Search for the cell housing the specified text and yield its (x, y) center coordinate. 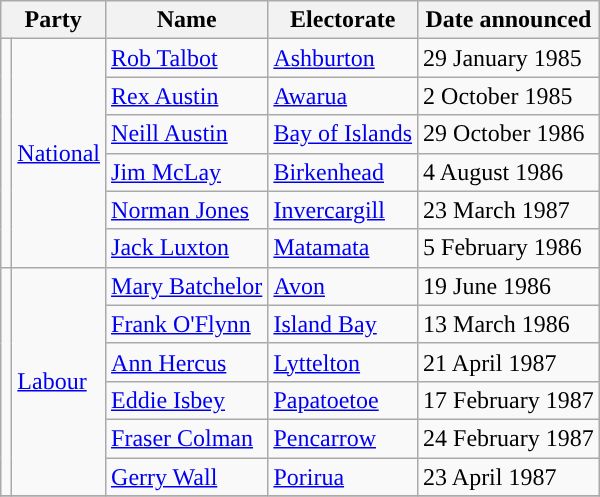
4 August 1986 (509, 172)
13 March 1986 (509, 324)
Lyttelton (343, 362)
Island Bay (343, 324)
2 October 1985 (509, 96)
Ann Hercus (187, 362)
Eddie Isbey (187, 400)
5 February 1986 (509, 248)
Rex Austin (187, 96)
Party (54, 20)
24 February 1987 (509, 438)
Porirua (343, 477)
Awarua (343, 96)
Birkenhead (343, 172)
19 June 1986 (509, 286)
Mary Batchelor (187, 286)
Name (187, 20)
Papatoetoe (343, 400)
Rob Talbot (187, 58)
Gerry Wall (187, 477)
Fraser Colman (187, 438)
Matamata (343, 248)
23 March 1987 (509, 210)
Electorate (343, 20)
Frank O'Flynn (187, 324)
Avon (343, 286)
Invercargill (343, 210)
17 February 1987 (509, 400)
29 January 1985 (509, 58)
Labour (59, 381)
Norman Jones (187, 210)
Neill Austin (187, 134)
23 April 1987 (509, 477)
Jack Luxton (187, 248)
29 October 1986 (509, 134)
Jim McLay (187, 172)
Date announced (509, 20)
Pencarrow (343, 438)
National (59, 153)
Ashburton (343, 58)
Bay of Islands (343, 134)
21 April 1987 (509, 362)
